Output the (x, y) coordinate of the center of the cell containing the given text.  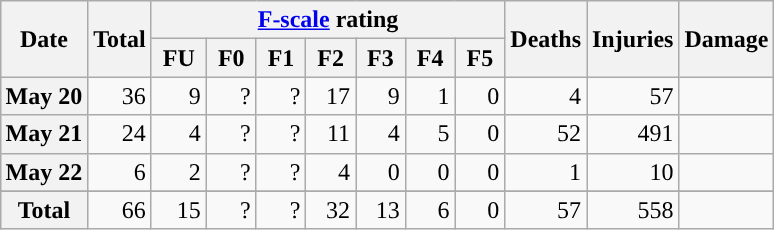
13 (381, 210)
5 (430, 134)
52 (546, 134)
F1 (281, 58)
24 (120, 134)
F3 (381, 58)
F2 (331, 58)
2 (178, 172)
32 (331, 210)
Date (44, 39)
FU (178, 58)
558 (632, 210)
May 22 (44, 172)
May 21 (44, 134)
F-scale rating (328, 20)
17 (331, 96)
F4 (430, 58)
15 (178, 210)
F5 (480, 58)
491 (632, 134)
Injuries (632, 39)
11 (331, 134)
May 20 (44, 96)
Damage (726, 39)
10 (632, 172)
66 (120, 210)
Deaths (546, 39)
36 (120, 96)
F0 (231, 58)
